Scan for the cell matching the given text and deliver its [x, y] coordinate at center. 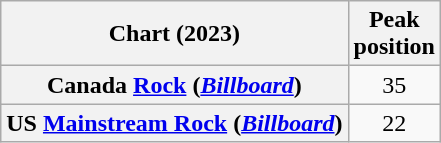
Chart (2023) [174, 34]
35 [394, 85]
Canada Rock (Billboard) [174, 85]
US Mainstream Rock (Billboard) [174, 123]
22 [394, 123]
Peak position [394, 34]
